For the text-containing cell, return its midpoint in [X, Y] coordinate format. 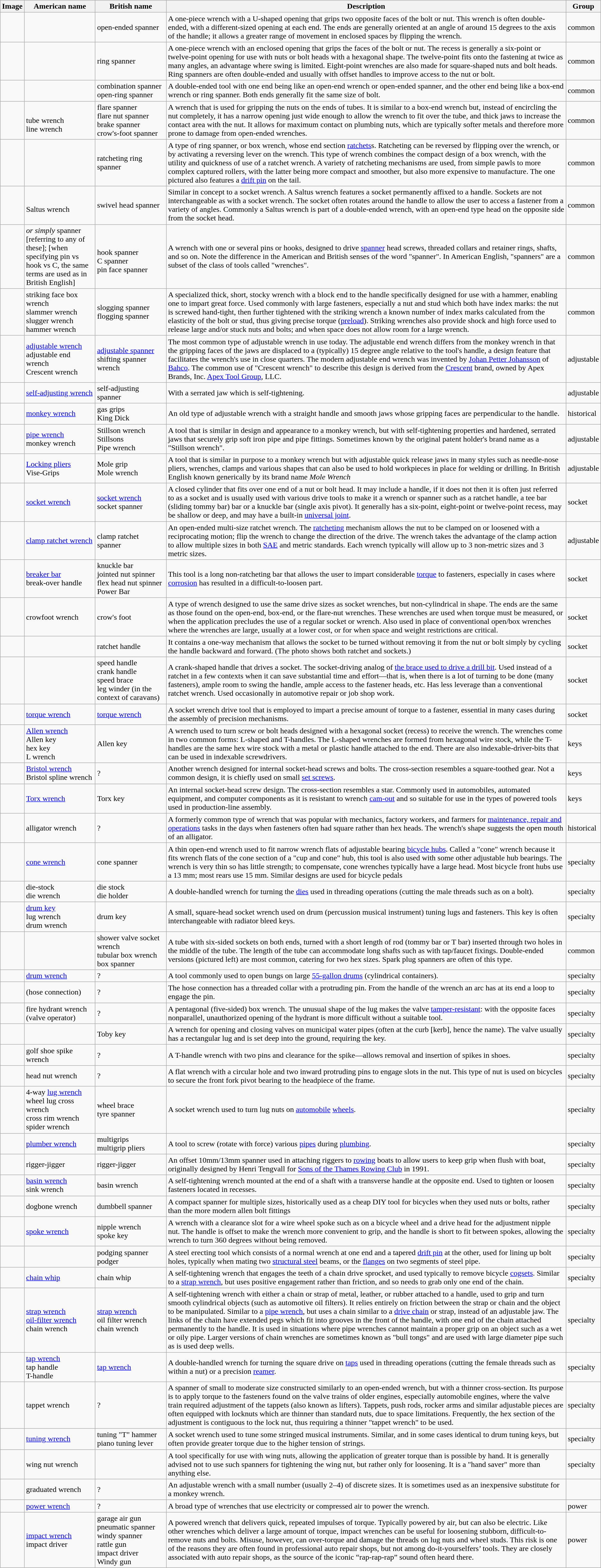
A tool to screw (rotate with force) various pipes during plumbing. [366, 1144]
graduated wrench [60, 1490]
ring spanner [131, 61]
die stockdie holder [131, 892]
clamp ratchet wrench [60, 540]
Description [366, 6]
fire hydrant wrench (valve operator) [60, 1013]
With a serrated jaw which is self-tightening. [366, 393]
Toby key [131, 1034]
podging spannerpodger [131, 1257]
basin wrench [131, 1185]
Torx key [131, 798]
Saltus wrench [60, 205]
impact wrench impact driver [60, 1540]
striking face box wrenchslammer wrenchslugger wrenchhammer wrench [60, 312]
socket wrench [60, 503]
dogbone wrench [60, 1206]
combination spanneropen-ring spanner [131, 90]
tube wrenchline wrench [60, 120]
Group [583, 6]
strap wrenchoil-filter wrenchchain wrench [60, 1320]
power wrench [60, 1506]
crow's foot [131, 617]
plumber wrench [60, 1144]
garage air gunpneumatic spannerwindy spannerrattle gunimpact driverWindy gun [131, 1540]
hook spanner C spanner pin face spanner [131, 256]
tap wrench [131, 1367]
tuning wrench [60, 1439]
golf shoe spike wrench [60, 1055]
The hose connection has a threaded collar with a protruding pin. From the handle of the wrench an arc has at its end a loop to engage the pin. [366, 992]
British name [131, 6]
drum key lug wrench drum wrench [60, 917]
Mole gripMole wrench [131, 469]
tuning "T" hammer piano tuning lever [131, 1439]
adjustable spannershifting spannerwrench [131, 359]
nipple wrench spoke key [131, 1231]
Image [12, 6]
gas gripsKing Dick [131, 413]
Allen key [131, 744]
4-way lug wrench wheel lug cross wrench cross rim wrench spider wrench [60, 1110]
Locking pliersVise-Grips [60, 469]
pipe wrenchmonkey wrench [60, 439]
basin wrenchsink wrench [60, 1185]
A broad type of wrenches that use electricity or compressed air to power the wrench. [366, 1506]
American name [60, 6]
cone wrench [60, 862]
shower valve socket wrenchtubular box wrenchbox spanner [131, 951]
breaker barbreak-over handle [60, 579]
self-adjusting spanner [131, 393]
Stillson wrenchStillsonsPipe wrench [131, 439]
Bristol wrenchBristol spline wrench [60, 773]
socket wrenchsocket spanner [131, 503]
A socket wrench used to turn lug nuts on automobile wheels. [366, 1110]
slogging spannerflogging spanner [131, 312]
A double-handled wrench for turning the dies used in threading operations (cutting the male threads such as on a bolt). [366, 892]
ratchet handle [131, 646]
cone spanner [131, 862]
A T-handle wrench with two pins and clearance for the spike—allows removal and insertion of spikes in shoes. [366, 1055]
monkey wrench [60, 413]
An adjustable wrench with a small number (usually 2–4) of discrete sizes. It is sometimes used as an inexpensive substitute for a monkey wrench. [366, 1490]
Torx wrench [60, 798]
drum key [131, 917]
swivel head spanner [131, 205]
speed handlecrank handlespeed braceleg winder (in the context of caravans) [131, 680]
An old type of adjustable wrench with a straight handle and smooth jaws whose gripping faces are perpendicular to the handle. [366, 413]
or simply spanner [referring to any of these]; [when specifying pin vs hook vs C, the same terms are used as in British English] [60, 256]
dumbbell spanner [131, 1206]
drum wrench [60, 976]
ratcheting ring spanner [131, 163]
wheel brace tyre spanner [131, 1110]
strap wrenchoil filter wrench chain wrench [131, 1320]
die-stockdie wrench [60, 892]
(hose connection) [60, 992]
tappet wrench [60, 1405]
wing nut wrench [60, 1464]
open-ended spanner [131, 27]
crowfoot wrench [60, 617]
flare spannerflare nut spannerbrake spannercrow's-foot spanner [131, 120]
self-adjusting wrench [60, 393]
clamp ratchet spanner [131, 540]
multigrips multigrip pliers [131, 1144]
Allen wrenchAllen keyhex keyL wrench [60, 744]
knuckle barjointed nut spinnerflex head nut spinnerPower Bar [131, 579]
tap wrenchtap handleT-handle [60, 1367]
alligator wrench [60, 828]
spoke wrench [60, 1231]
A tool commonly used to open bungs on large 55-gallon drums (cylindrical containers). [366, 976]
head nut wrench [60, 1076]
adjustable wrenchadjustable end wrench Crescent wrench [60, 359]
